From the cell containing the given text, extract its center point as [x, y] coordinate. 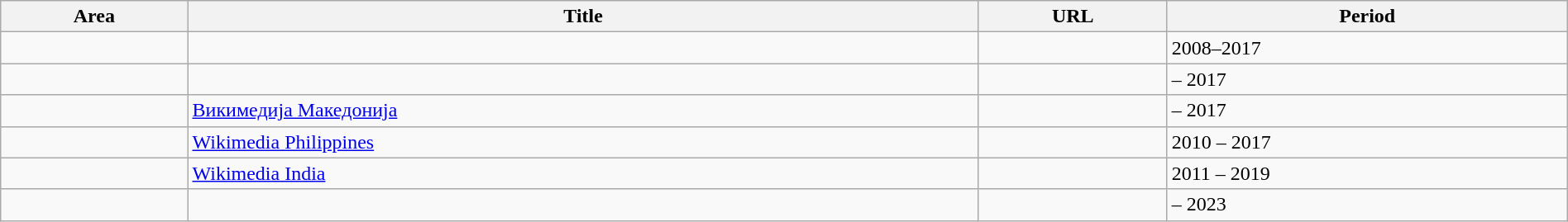
URL [1073, 17]
Wikimedia Philippines [583, 142]
2008–2017 [1367, 48]
2011 – 2019 [1367, 173]
Area [94, 17]
Title [583, 17]
Period [1367, 17]
– 2023 [1367, 205]
Викимедија Македонија [583, 111]
Wikimedia India [583, 173]
2010 – 2017 [1367, 142]
